Return (X, Y) of the center of cell containing provided text 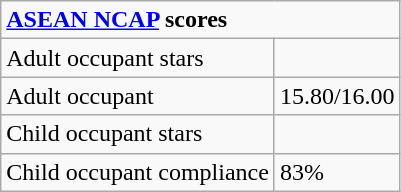
Adult occupant stars (138, 58)
15.80/16.00 (337, 96)
ASEAN NCAP scores (200, 20)
Adult occupant (138, 96)
Child occupant compliance (138, 172)
Child occupant stars (138, 134)
83% (337, 172)
